Detect which cell encompasses the target text, then output its (x, y) center coordinate. 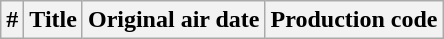
Title (54, 20)
# (12, 20)
Original air date (174, 20)
Production code (354, 20)
